Find where the given text appears and provide that cell's center as [x, y] coordinate. 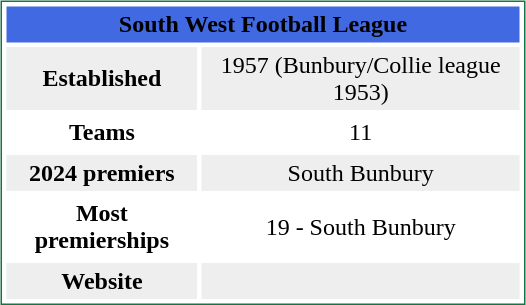
Teams [102, 132]
1957 (Bunbury/Collie league 1953) [361, 78]
19 - South Bunbury [361, 228]
Most premierships [102, 228]
South Bunbury [361, 173]
South West Football League [262, 24]
Website [102, 281]
11 [361, 132]
2024 premiers [102, 173]
Established [102, 78]
